Identify which cell holds the provided text, then report its [X, Y] central coordinate. 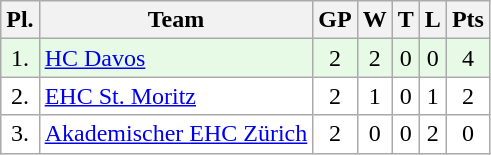
3. [20, 134]
2. [20, 96]
Pl. [20, 20]
EHC St. Moritz [176, 96]
L [432, 20]
Akademischer EHC Zürich [176, 134]
GP [335, 20]
W [374, 20]
4 [468, 58]
T [406, 20]
Pts [468, 20]
HC Davos [176, 58]
1. [20, 58]
Team [176, 20]
